From the cell containing the given text, extract its center point as (X, Y) coordinate. 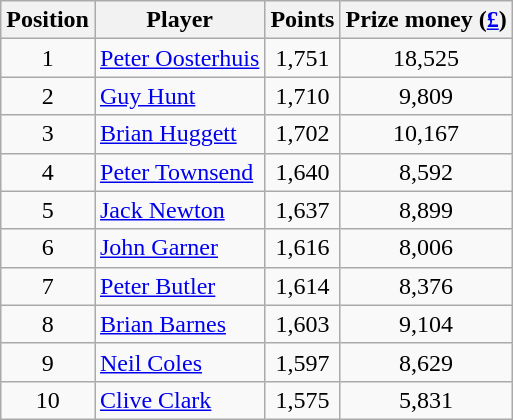
Clive Clark (179, 400)
1 (48, 58)
1,637 (302, 210)
18,525 (426, 58)
1,614 (302, 286)
Brian Barnes (179, 324)
5 (48, 210)
Jack Newton (179, 210)
Prize money (£) (426, 20)
Neil Coles (179, 362)
9,104 (426, 324)
6 (48, 248)
Peter Townsend (179, 172)
8,376 (426, 286)
1,640 (302, 172)
1,751 (302, 58)
Player (179, 20)
8,592 (426, 172)
1,597 (302, 362)
2 (48, 96)
8,629 (426, 362)
1,603 (302, 324)
Peter Oosterhuis (179, 58)
1,710 (302, 96)
Guy Hunt (179, 96)
John Garner (179, 248)
7 (48, 286)
8,899 (426, 210)
1,616 (302, 248)
1,575 (302, 400)
10 (48, 400)
1,702 (302, 134)
Points (302, 20)
10,167 (426, 134)
Brian Huggett (179, 134)
8 (48, 324)
4 (48, 172)
9,809 (426, 96)
8,006 (426, 248)
Peter Butler (179, 286)
9 (48, 362)
5,831 (426, 400)
3 (48, 134)
Position (48, 20)
